Locate the cell with the specified text and output its [x, y] center coordinate. 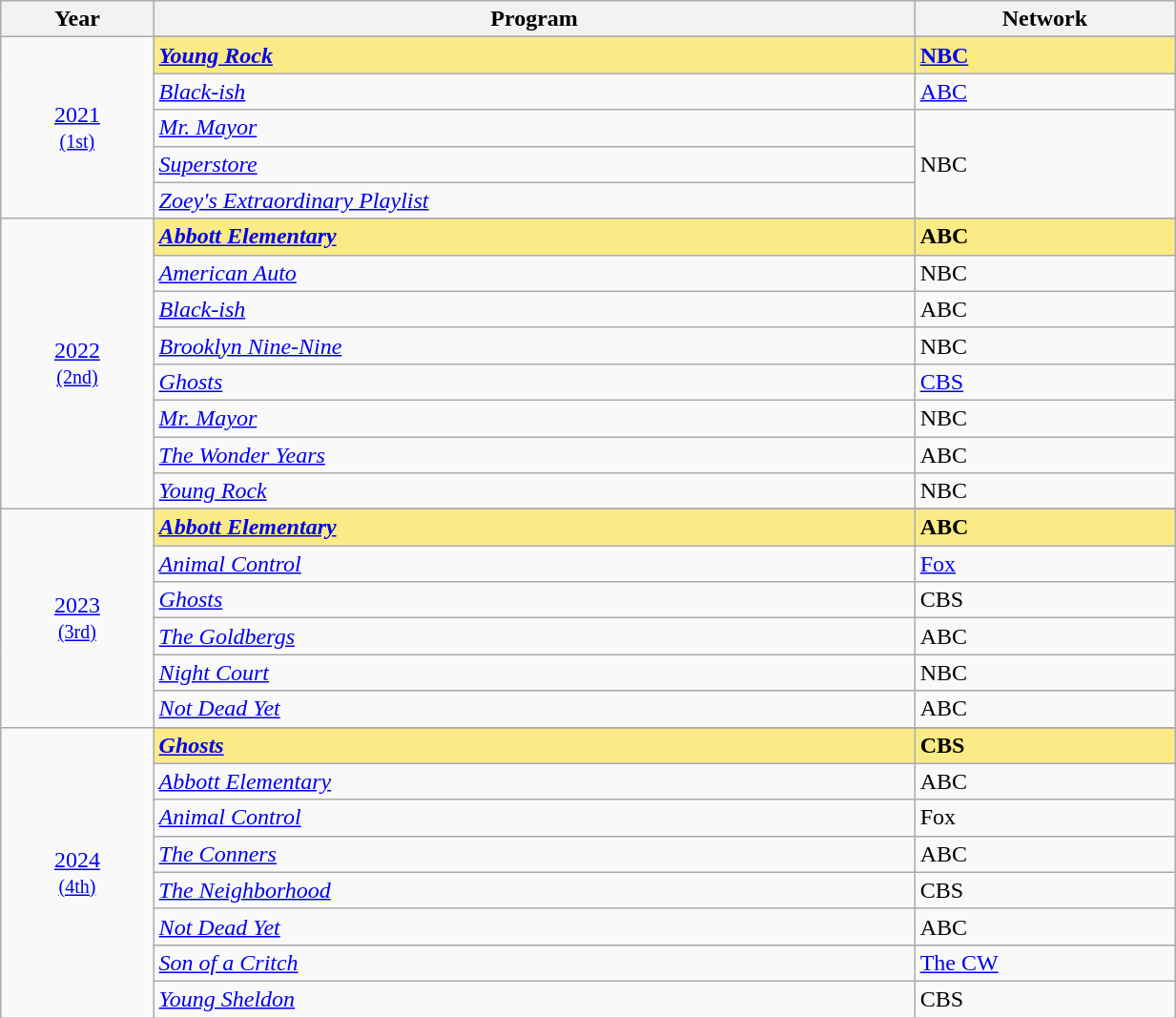
The Wonder Years [534, 455]
Brooklyn Nine-Nine [534, 345]
Year [77, 19]
The CW [1045, 963]
Zoey's Extraordinary Playlist [534, 200]
Son of a Critch [534, 963]
American Auto [534, 273]
The Conners [534, 854]
2022(2nd) [77, 364]
2024(4th) [77, 872]
Program [534, 19]
Young Sheldon [534, 999]
Superstore [534, 164]
The Neighborhood [534, 890]
2021(1st) [77, 128]
2023(3rd) [77, 618]
Network [1045, 19]
Night Court [534, 673]
The Goldbergs [534, 636]
